Capture the cell that displays the provided text and extract its (x, y) central coordinate. 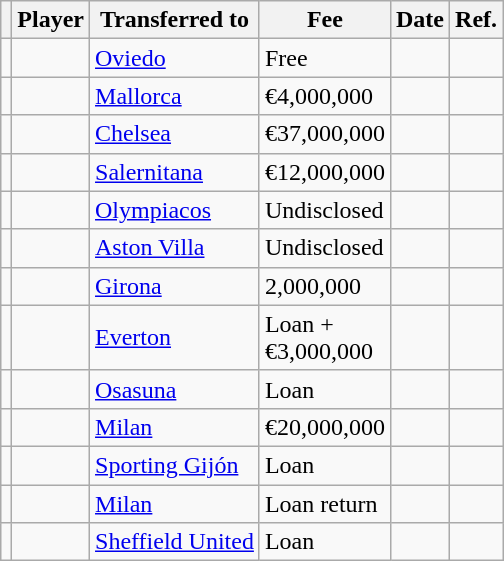
Transferred to (175, 20)
2,000,000 (324, 286)
Oviedo (175, 58)
Chelsea (175, 134)
Free (324, 58)
Player (51, 20)
Salernitana (175, 172)
€12,000,000 (324, 172)
Mallorca (175, 96)
€37,000,000 (324, 134)
Date (420, 20)
Sporting Gijón (175, 465)
Sheffield United (175, 542)
Fee (324, 20)
Girona (175, 286)
Ref. (476, 20)
Olympiacos (175, 210)
Everton (175, 338)
€4,000,000 (324, 96)
Aston Villa (175, 248)
Loan + €3,000,000 (324, 338)
€20,000,000 (324, 427)
Osasuna (175, 389)
Loan return (324, 503)
